From the cell containing the given text, extract its center point as [X, Y] coordinate. 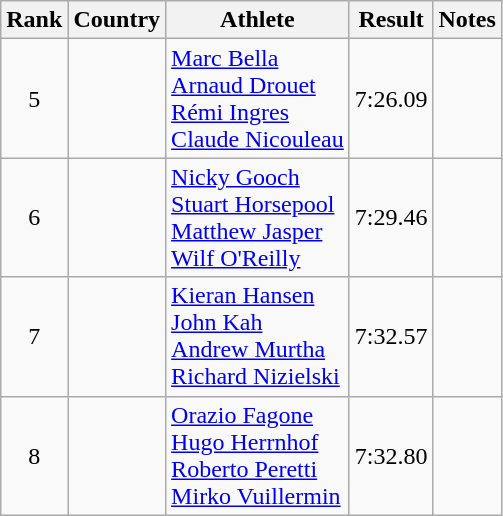
7 [34, 336]
Athlete [258, 20]
5 [34, 98]
7:26.09 [391, 98]
6 [34, 218]
Kieran Hansen John Kah Andrew Murtha Richard Nizielski [258, 336]
Orazio Fagone Hugo Herrnhof Roberto Peretti Mirko Vuillermin [258, 456]
Rank [34, 20]
Country [117, 20]
Result [391, 20]
8 [34, 456]
7:32.80 [391, 456]
Nicky Gooch Stuart Horsepool Matthew Jasper Wilf O'Reilly [258, 218]
Notes [467, 20]
7:32.57 [391, 336]
7:29.46 [391, 218]
Marc Bella Arnaud Drouet Rémi Ingres Claude Nicouleau [258, 98]
